Identify which cell holds the provided text, then report its [x, y] central coordinate. 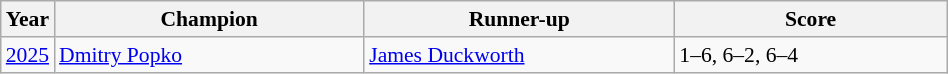
James Duckworth [519, 55]
2025 [28, 55]
Score [810, 19]
Year [28, 19]
Champion [209, 19]
1–6, 6–2, 6–4 [810, 55]
Dmitry Popko [209, 55]
Runner-up [519, 19]
